Pinpoint the cell where the given text exists, returning its (x, y) midpoint coordinate. 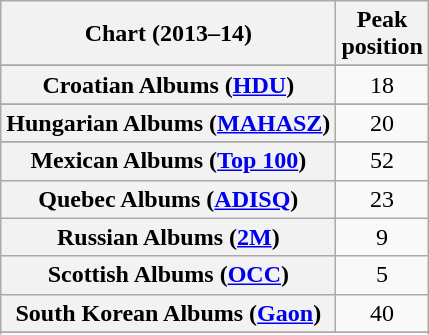
South Korean Albums (Gaon) (168, 313)
Scottish Albums (OCC) (168, 275)
Croatian Albums (HDU) (168, 85)
Russian Albums (2M) (168, 237)
52 (382, 161)
Peakposition (382, 34)
23 (382, 199)
40 (382, 313)
Quebec Albums (ADISQ) (168, 199)
Chart (2013–14) (168, 34)
5 (382, 275)
Mexican Albums (Top 100) (168, 161)
9 (382, 237)
18 (382, 85)
20 (382, 123)
Hungarian Albums (MAHASZ) (168, 123)
